Provide the [X, Y] coordinate of the cell's center where the given text is located.  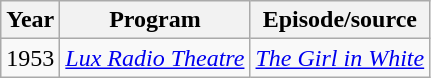
Year [30, 20]
Episode/source [340, 20]
The Girl in White [340, 58]
Lux Radio Theatre [155, 58]
Program [155, 20]
1953 [30, 58]
